For the text-containing cell, return its midpoint in [X, Y] coordinate format. 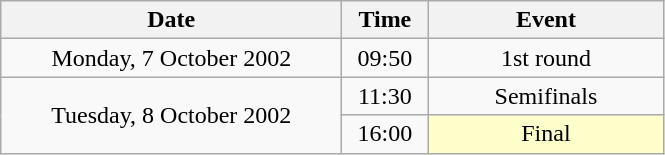
Tuesday, 8 October 2002 [172, 115]
09:50 [385, 58]
Monday, 7 October 2002 [172, 58]
Date [172, 20]
1st round [546, 58]
Event [546, 20]
Semifinals [546, 96]
11:30 [385, 96]
16:00 [385, 134]
Final [546, 134]
Time [385, 20]
